Return [X, Y] of the center of cell containing provided text 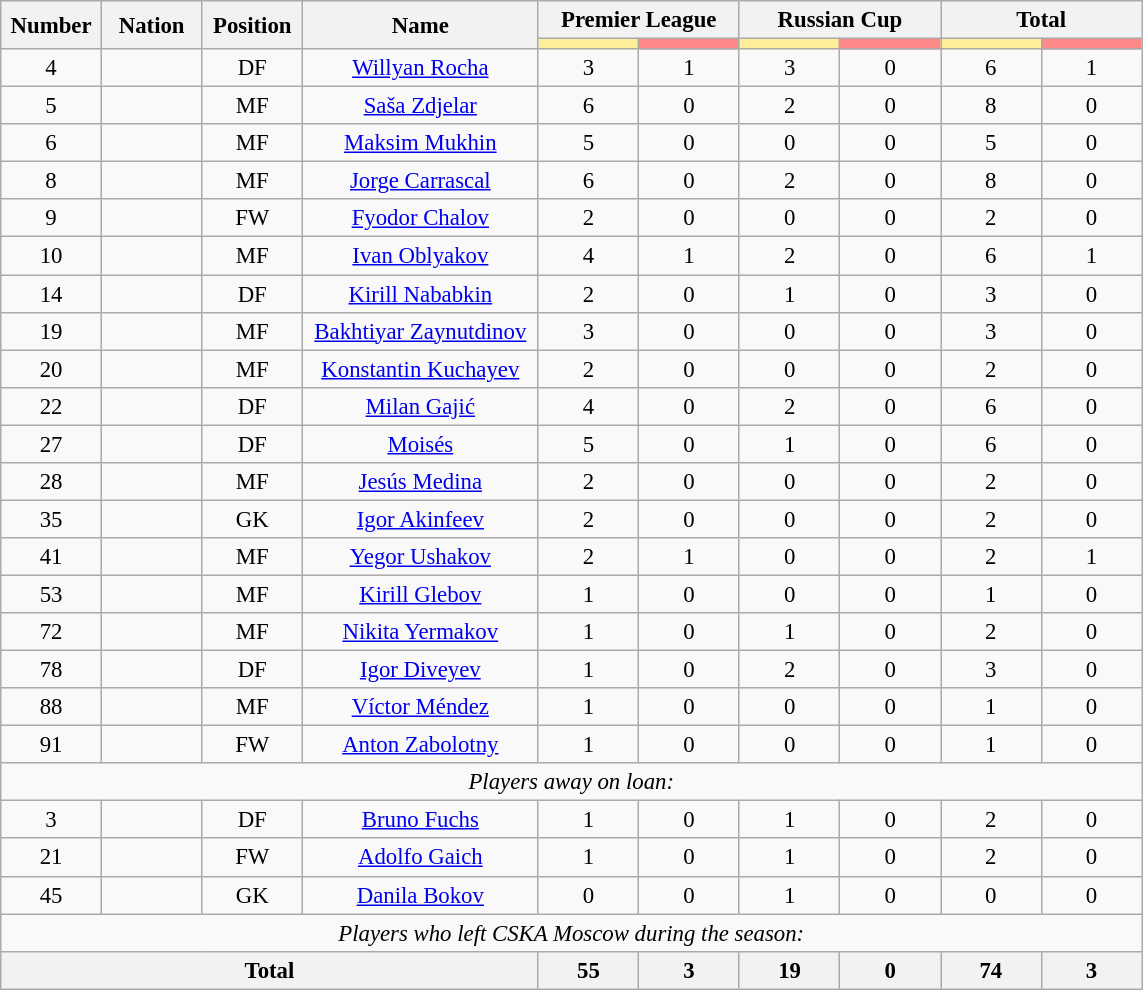
78 [52, 670]
Fyodor Chalov [421, 219]
Players away on loan: [572, 782]
10 [52, 256]
22 [52, 406]
53 [52, 594]
Adolfo Gaich [421, 858]
Premier League [638, 20]
41 [52, 557]
Milan Gajić [421, 406]
Jorge Carrascal [421, 181]
20 [52, 369]
74 [990, 970]
14 [52, 294]
Igor Diveyev [421, 670]
91 [52, 745]
Yegor Ushakov [421, 557]
Víctor Méndez [421, 707]
Bruno Fuchs [421, 820]
55 [588, 970]
Danila Bokov [421, 895]
Moisés [421, 444]
35 [52, 519]
45 [52, 895]
Kirill Glebov [421, 594]
27 [52, 444]
Number [52, 25]
Maksim Mukhin [421, 143]
Saša Zdjelar [421, 106]
Russian Cup [840, 20]
9 [52, 219]
Ivan Oblyakov [421, 256]
Nikita Yermakov [421, 632]
Players who left CSKA Moscow during the season: [572, 933]
Position [252, 25]
Igor Akinfeev [421, 519]
72 [52, 632]
88 [52, 707]
21 [52, 858]
Willyan Rocha [421, 68]
Kirill Nababkin [421, 294]
Anton Zabolotny [421, 745]
Bakhtiyar Zaynutdinov [421, 331]
28 [52, 482]
Name [421, 25]
Nation [152, 25]
Jesús Medina [421, 482]
Konstantin Kuchayev [421, 369]
